Search for the cell housing the specified text and yield its [x, y] center coordinate. 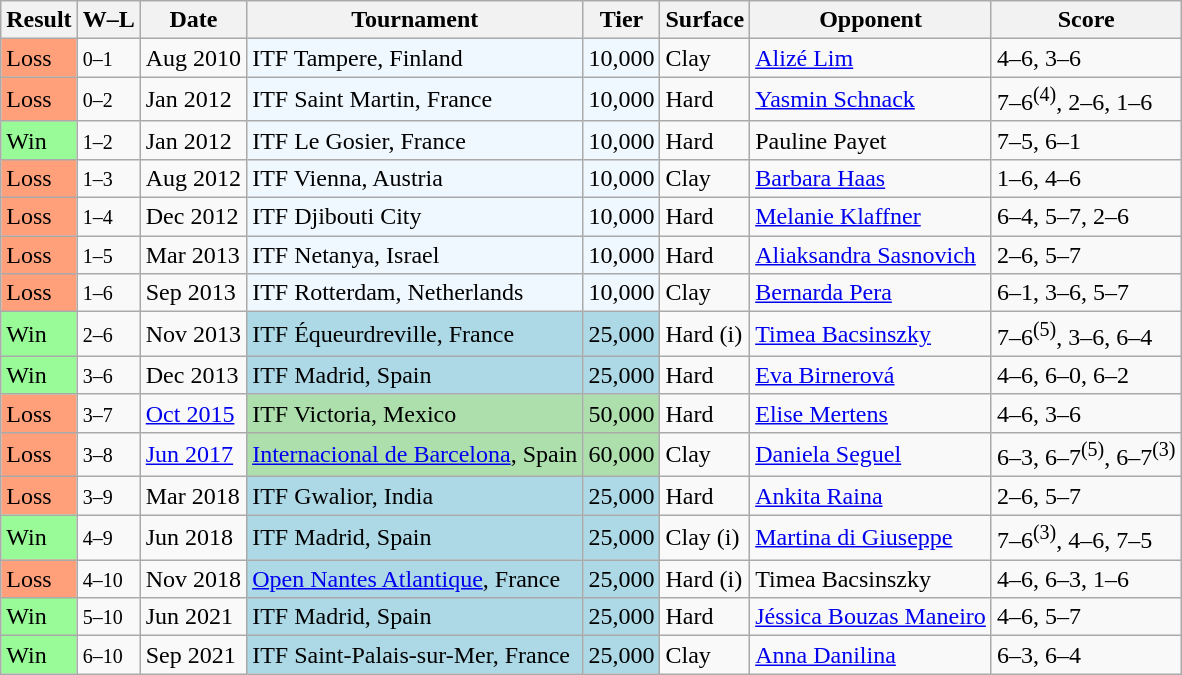
Dec 2013 [193, 375]
ITF Le Gosier, France [415, 140]
7–6(5), 3–6, 6–4 [1086, 334]
ITF Gwalior, India [415, 496]
4–6, 6–0, 6–2 [1086, 375]
3–7 [108, 413]
ITF Rotterdam, Netherlands [415, 293]
Aug 2012 [193, 178]
6–3, 6–4 [1086, 655]
Bernarda Pera [871, 293]
ITF Saint Martin, France [415, 100]
Jun 2018 [193, 538]
0–2 [108, 100]
1–2 [108, 140]
Jéssica Bouzas Maneiro [871, 617]
7–6(3), 4–6, 7–5 [1086, 538]
6–4, 5–7, 2–6 [1086, 217]
60,000 [622, 454]
ITF Saint-Palais-sur-Mer, France [415, 655]
Yasmin Schnack [871, 100]
7–5, 6–1 [1086, 140]
ITF Victoria, Mexico [415, 413]
Oct 2015 [193, 413]
Nov 2018 [193, 579]
Internacional de Barcelona, Spain [415, 454]
3–8 [108, 454]
Eva Birnerová [871, 375]
Pauline Payet [871, 140]
Open Nantes Atlantique, France [415, 579]
1–3 [108, 178]
Alizé Lim [871, 58]
1–4 [108, 217]
Result [39, 20]
0–1 [108, 58]
4–6, 6–3, 1–6 [1086, 579]
Sep 2021 [193, 655]
1–5 [108, 255]
6–1, 3–6, 5–7 [1086, 293]
4–6, 5–7 [1086, 617]
Barbara Haas [871, 178]
Melanie Klaffner [871, 217]
Dec 2012 [193, 217]
Date [193, 20]
Aliaksandra Sasnovich [871, 255]
Tier [622, 20]
Nov 2013 [193, 334]
Sep 2013 [193, 293]
Anna Danilina [871, 655]
Score [1086, 20]
ITF Djibouti City [415, 217]
Mar 2018 [193, 496]
6–3, 6–7(5), 6–7(3) [1086, 454]
Aug 2010 [193, 58]
5–10 [108, 617]
4–10 [108, 579]
Clay (i) [705, 538]
50,000 [622, 413]
Tournament [415, 20]
Surface [705, 20]
ITF Netanya, Israel [415, 255]
ITF Équeurdreville, France [415, 334]
ITF Tampere, Finland [415, 58]
Martina di Giuseppe [871, 538]
3–9 [108, 496]
Jun 2017 [193, 454]
Jun 2021 [193, 617]
Ankita Raina [871, 496]
4–9 [108, 538]
Opponent [871, 20]
1–6, 4–6 [1086, 178]
Daniela Seguel [871, 454]
ITF Vienna, Austria [415, 178]
7–6(4), 2–6, 1–6 [1086, 100]
Elise Mertens [871, 413]
3–6 [108, 375]
1–6 [108, 293]
6–10 [108, 655]
Mar 2013 [193, 255]
2–6 [108, 334]
W–L [108, 20]
